Locate the cell with the specified text and output its [x, y] center coordinate. 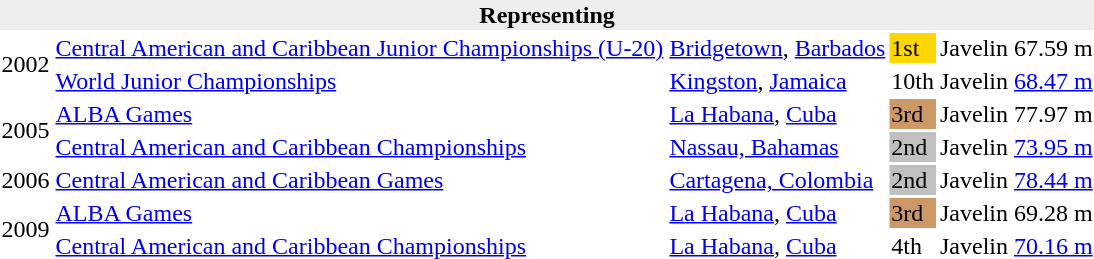
World Junior Championships [360, 81]
1st [913, 48]
Nassau, Bahamas [778, 147]
Cartagena, Colombia [778, 180]
2005 [26, 130]
Bridgetown, Barbados [778, 48]
Central American and Caribbean Junior Championships (U-20) [360, 48]
2006 [26, 180]
Kingston, Jamaica [778, 81]
2002 [26, 64]
Representing [547, 15]
Central American and Caribbean Games [360, 180]
10th [913, 81]
Central American and Caribbean Championships [360, 147]
